Find where the given text appears and provide that cell's center as (x, y) coordinate. 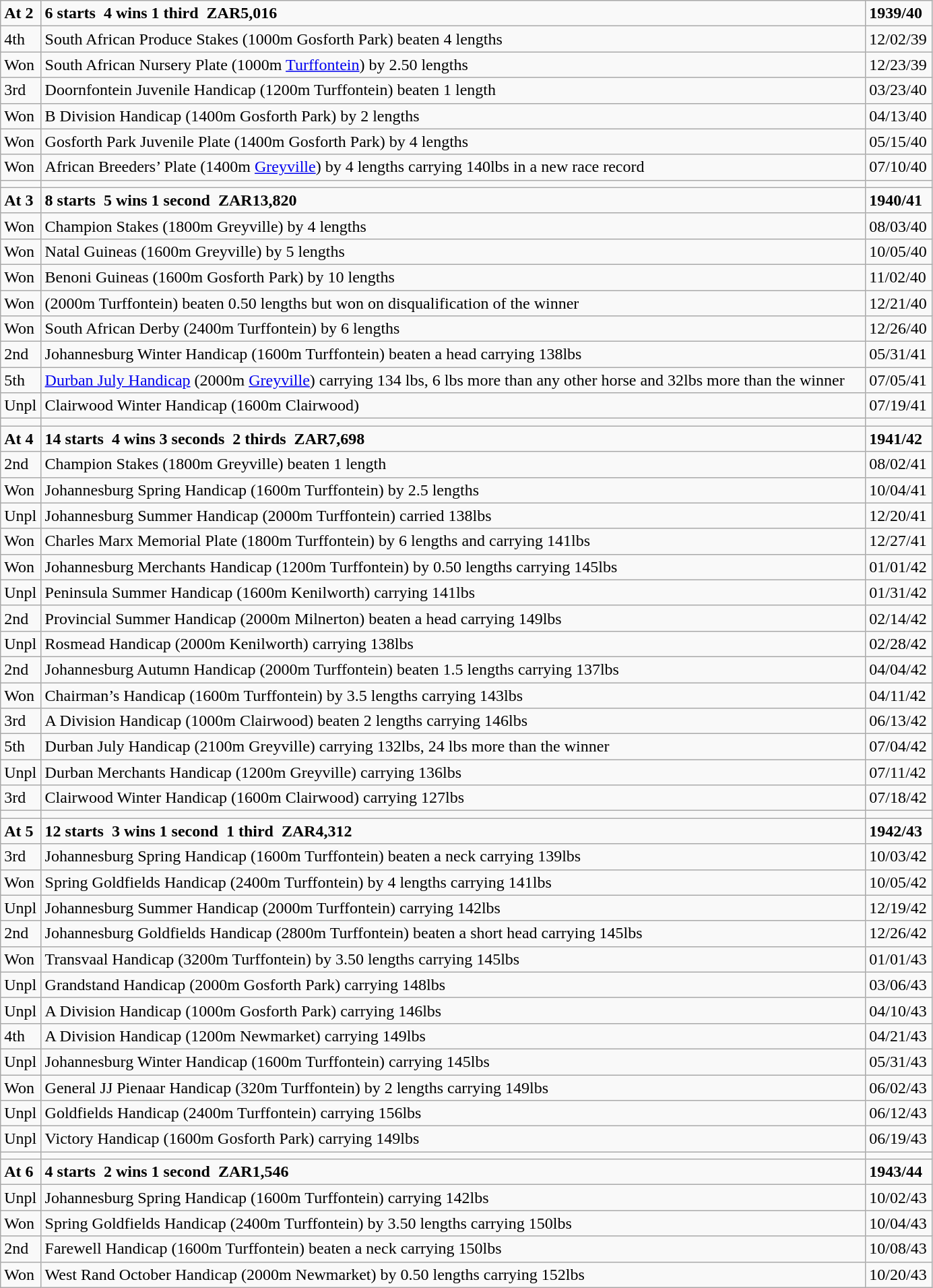
10/20/43 (899, 1275)
12/27/41 (899, 541)
Johannesburg Winter Handicap (1600m Turffontein) carrying 145lbs (453, 1062)
(2000m Turffontein) beaten 0.50 lengths but won on disqualification of the winner (453, 303)
07/11/42 (899, 772)
At 4 (21, 439)
12/23/39 (899, 65)
01/31/42 (899, 592)
04/10/43 (899, 1010)
10/02/43 (899, 1198)
14 starts 4 wins 3 seconds 2 thirds ZAR7,698 (453, 439)
Clairwood Winter Handicap (1600m Clairwood) (453, 406)
African Breeders’ Plate (1400m Greyville) by 4 lengths carrying 140lbs in a new race record (453, 167)
08/03/40 (899, 226)
Johannesburg Goldfields Handicap (2800m Turffontein) beaten a short head carrying 145lbs (453, 933)
At 5 (21, 831)
04/11/42 (899, 695)
04/04/42 (899, 669)
11/02/40 (899, 277)
Victory Handicap (1600m Gosforth Park) carrying 149lbs (453, 1139)
Champion Stakes (1800m Greyville) beaten 1 length (453, 464)
04/13/40 (899, 116)
Durban Merchants Handicap (1200m Greyville) carrying 136lbs (453, 772)
6 starts 4 wins 1 third ZAR5,016 (453, 13)
General JJ Pienaar Handicap (320m Turffontein) by 2 lengths carrying 149lbs (453, 1087)
07/19/41 (899, 406)
Peninsula Summer Handicap (1600m Kenilworth) carrying 141lbs (453, 592)
South African Produce Stakes (1000m Gosforth Park) beaten 4 lengths (453, 39)
12/02/39 (899, 39)
Natal Guineas (1600m Greyville) by 5 lengths (453, 251)
Johannesburg Summer Handicap (2000m Turffontein) carried 138lbs (453, 516)
12/21/40 (899, 303)
Johannesburg Spring Handicap (1600m Turffontein) carrying 142lbs (453, 1198)
1939/40 (899, 13)
Grandstand Handicap (2000m Gosforth Park) carrying 148lbs (453, 985)
10/03/42 (899, 857)
Johannesburg Summer Handicap (2000m Turffontein) carrying 142lbs (453, 908)
Durban July Handicap (2000m Greyville) carrying 134 lbs, 6 lbs more than any other horse and 32lbs more than the winner (453, 380)
06/12/43 (899, 1113)
At 2 (21, 13)
06/19/43 (899, 1139)
Farewell Handicap (1600m Turffontein) beaten a neck carrying 150lbs (453, 1249)
Johannesburg Spring Handicap (1600m Turffontein) by 2.5 lengths (453, 490)
05/15/40 (899, 142)
Charles Marx Memorial Plate (1800m Turffontein) by 6 lengths and carrying 141lbs (453, 541)
1941/42 (899, 439)
05/31/43 (899, 1062)
Benoni Guineas (1600m Gosforth Park) by 10 lengths (453, 277)
02/14/42 (899, 618)
06/02/43 (899, 1087)
Spring Goldfields Handicap (2400m Turffontein) by 3.50 lengths carrying 150lbs (453, 1223)
12/20/41 (899, 516)
Spring Goldfields Handicap (2400m Turffontein) by 4 lengths carrying 141lbs (453, 882)
Champion Stakes (1800m Greyville) by 4 lengths (453, 226)
10/05/42 (899, 882)
A Division Handicap (1000m Clairwood) beaten 2 lengths carrying 146lbs (453, 721)
Gosforth Park Juvenile Plate (1400m Gosforth Park) by 4 lengths (453, 142)
West Rand October Handicap (2000m Newmarket) by 0.50 lengths carrying 152lbs (453, 1275)
Goldfields Handicap (2400m Turffontein) carrying 156lbs (453, 1113)
B Division Handicap (1400m Gosforth Park) by 2 lengths (453, 116)
4 starts 2 wins 1 second ZAR1,546 (453, 1172)
10/08/43 (899, 1249)
07/04/42 (899, 747)
8 starts 5 wins 1 second ZAR13,820 (453, 200)
At 6 (21, 1172)
12 starts 3 wins 1 second 1 third ZAR4,312 (453, 831)
South African Nursery Plate (1000m Turffontein) by 2.50 lengths (453, 65)
Johannesburg Autumn Handicap (2000m Turffontein) beaten 1.5 lengths carrying 137lbs (453, 669)
Rosmead Handicap (2000m Kenilworth) carrying 138lbs (453, 644)
06/13/42 (899, 721)
Chairman’s Handicap (1600m Turffontein) by 3.5 lengths carrying 143lbs (453, 695)
07/10/40 (899, 167)
10/04/43 (899, 1223)
07/18/42 (899, 798)
12/26/40 (899, 329)
A Division Handicap (1000m Gosforth Park) carrying 146lbs (453, 1010)
01/01/42 (899, 567)
South African Derby (2400m Turffontein) by 6 lengths (453, 329)
12/26/42 (899, 933)
Johannesburg Spring Handicap (1600m Turffontein) beaten a neck carrying 139lbs (453, 857)
1940/41 (899, 200)
12/19/42 (899, 908)
Johannesburg Merchants Handicap (1200m Turffontein) by 0.50 lengths carrying 145lbs (453, 567)
10/04/41 (899, 490)
05/31/41 (899, 355)
Johannesburg Winter Handicap (1600m Turffontein) beaten a head carrying 138lbs (453, 355)
A Division Handicap (1200m Newmarket) carrying 149lbs (453, 1036)
Transvaal Handicap (3200m Turffontein) by 3.50 lengths carrying 145lbs (453, 959)
10/05/40 (899, 251)
Clairwood Winter Handicap (1600m Clairwood) carrying 127lbs (453, 798)
Durban July Handicap (2100m Greyville) carrying 132lbs, 24 lbs more than the winner (453, 747)
01/01/43 (899, 959)
Provincial Summer Handicap (2000m Milnerton) beaten a head carrying 149lbs (453, 618)
1943/44 (899, 1172)
04/21/43 (899, 1036)
08/02/41 (899, 464)
1942/43 (899, 831)
Doornfontein Juvenile Handicap (1200m Turffontein) beaten 1 length (453, 90)
At 3 (21, 200)
02/28/42 (899, 644)
03/06/43 (899, 985)
07/05/41 (899, 380)
03/23/40 (899, 90)
